Provide the (X, Y) coordinate of the cell's center where the given text is located.  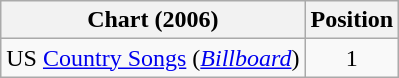
Position (352, 20)
US Country Songs (Billboard) (153, 58)
1 (352, 58)
Chart (2006) (153, 20)
